Output the (x, y) coordinate of the center of the cell containing the given text.  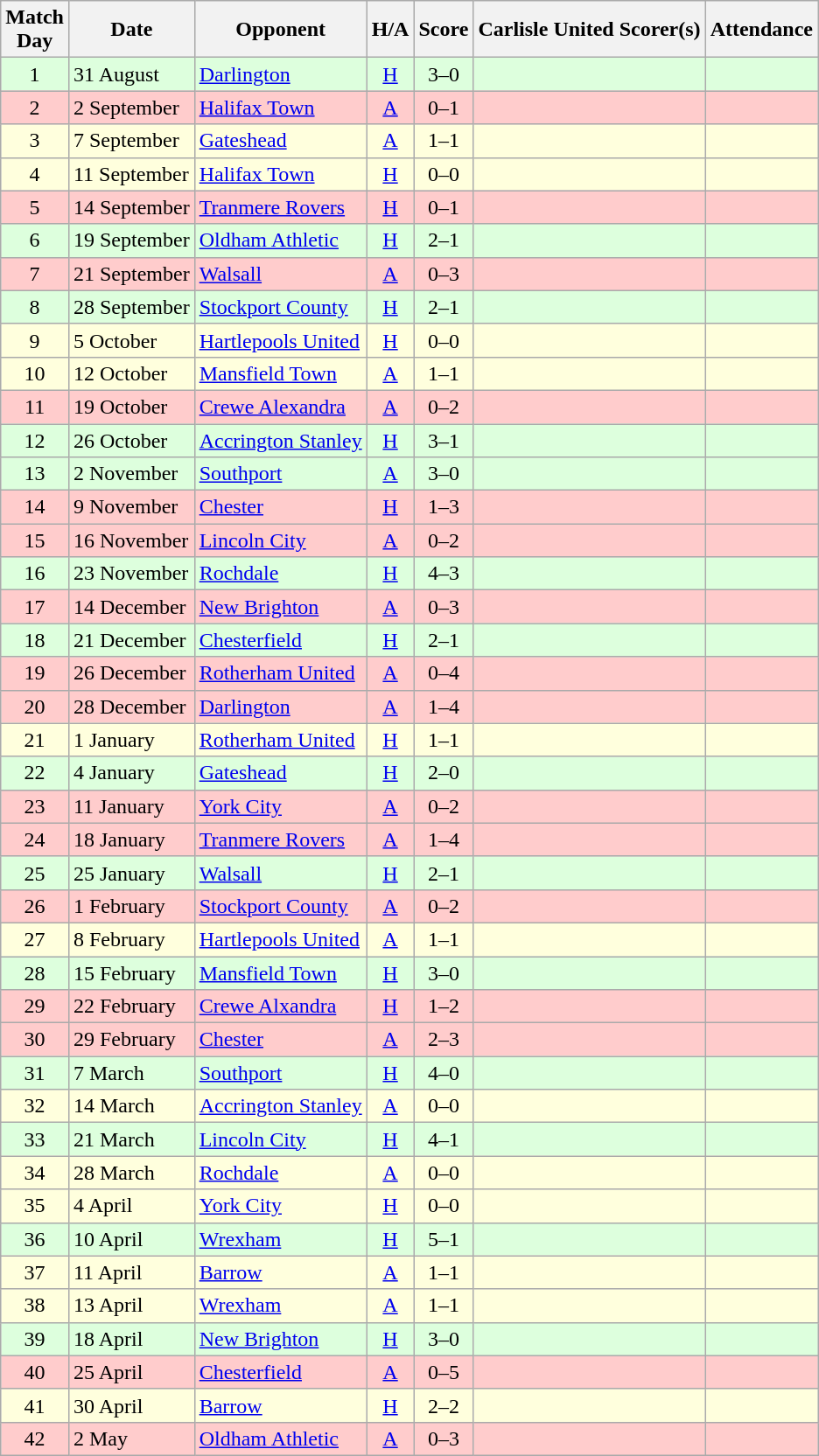
2–2 (444, 1405)
Carlisle United Scorer(s) (590, 30)
16 (35, 574)
4–1 (444, 1139)
6 (35, 240)
4 April (131, 1206)
19 October (131, 407)
28 December (131, 707)
38 (35, 1306)
5–1 (444, 1239)
16 November (131, 540)
Attendance (761, 30)
18 January (131, 839)
28 March (131, 1173)
21 March (131, 1139)
4 January (131, 773)
1–3 (444, 507)
35 (35, 1206)
25 April (131, 1372)
13 April (131, 1306)
20 (35, 707)
9 November (131, 507)
2–3 (444, 1040)
13 (35, 474)
15 February (131, 973)
1 January (131, 740)
28 September (131, 307)
12 (35, 440)
4 (35, 174)
14 March (131, 1106)
11 January (131, 806)
26 (35, 906)
21 (35, 740)
8 February (131, 939)
39 (35, 1339)
3 (35, 141)
7 March (131, 1073)
9 (35, 340)
32 (35, 1106)
3–1 (444, 440)
19 September (131, 240)
14 December (131, 607)
31 August (131, 74)
14 (35, 507)
24 (35, 839)
4–0 (444, 1073)
30 April (131, 1405)
26 October (131, 440)
10 (35, 373)
0–4 (444, 673)
8 (35, 307)
1 (35, 74)
11 (35, 407)
17 (35, 607)
14 September (131, 207)
Opponent (280, 30)
22 February (131, 1007)
H/A (390, 30)
2 (35, 108)
21 December (131, 640)
23 (35, 806)
7 (35, 274)
29 February (131, 1040)
12 October (131, 373)
21 September (131, 274)
25 (35, 873)
26 December (131, 673)
28 (35, 973)
Crewe Alxandra (280, 1007)
25 January (131, 873)
5 (35, 207)
Crewe Alexandra (280, 407)
7 September (131, 141)
18 April (131, 1339)
Date (131, 30)
11 April (131, 1272)
42 (35, 1439)
5 October (131, 340)
4–3 (444, 574)
18 (35, 640)
31 (35, 1073)
30 (35, 1040)
41 (35, 1405)
2–0 (444, 773)
27 (35, 939)
Match Day (35, 30)
11 September (131, 174)
40 (35, 1372)
2 September (131, 108)
0–5 (444, 1372)
23 November (131, 574)
1 February (131, 906)
1–2 (444, 1007)
10 April (131, 1239)
34 (35, 1173)
2 May (131, 1439)
37 (35, 1272)
15 (35, 540)
33 (35, 1139)
19 (35, 673)
22 (35, 773)
36 (35, 1239)
Score (444, 30)
29 (35, 1007)
2 November (131, 474)
